Determine the (X, Y) coordinate at the center of the cell enclosing the given text.  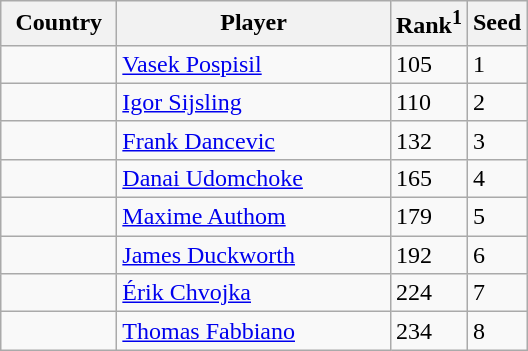
Frank Dancevic (254, 140)
234 (428, 331)
6 (496, 255)
165 (428, 178)
Igor Sijsling (254, 102)
192 (428, 255)
Érik Chvojka (254, 293)
8 (496, 331)
4 (496, 178)
3 (496, 140)
2 (496, 102)
110 (428, 102)
James Duckworth (254, 255)
179 (428, 217)
7 (496, 293)
1 (496, 64)
Vasek Pospisil (254, 64)
Country (59, 24)
105 (428, 64)
Player (254, 24)
5 (496, 217)
Rank1 (428, 24)
224 (428, 293)
132 (428, 140)
Thomas Fabbiano (254, 331)
Danai Udomchoke (254, 178)
Seed (496, 24)
Maxime Authom (254, 217)
